Detect which cell encompasses the target text, then output its [X, Y] center coordinate. 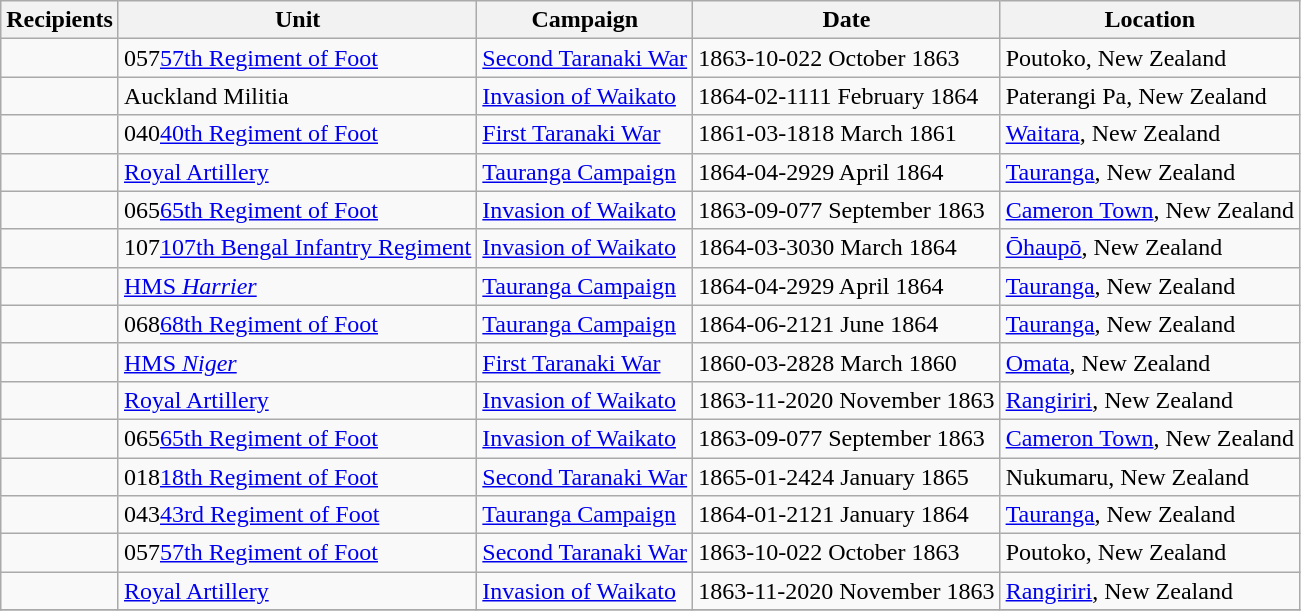
Paterangi Pa, New Zealand [1150, 96]
107107th Bengal Infantry Regiment [297, 248]
Date [846, 20]
1864-03-3030 March 1864 [846, 248]
HMS Niger [297, 362]
Location [1150, 20]
HMS Harrier [297, 286]
Recipients [60, 20]
Auckland Militia [297, 96]
1861-03-1818 March 1861 [846, 134]
1860-03-2828 March 1860 [846, 362]
Campaign [585, 20]
Omata, New Zealand [1150, 362]
06868th Regiment of Foot [297, 324]
Nukumaru, New Zealand [1150, 477]
1865-01-2424 January 1865 [846, 477]
04343rd Regiment of Foot [297, 515]
Unit [297, 20]
01818th Regiment of Foot [297, 477]
Waitara, New Zealand [1150, 134]
1864-06-2121 June 1864 [846, 324]
1864-01-2121 January 1864 [846, 515]
04040th Regiment of Foot [297, 134]
Ōhaupō, New Zealand [1150, 248]
1864-02-1111 February 1864 [846, 96]
